Pinpoint the cell where the given text exists, returning its (x, y) midpoint coordinate. 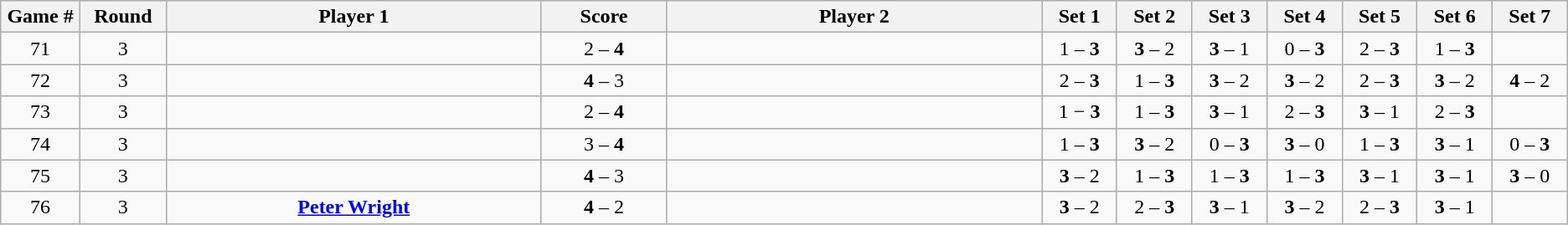
Player 1 (353, 17)
Player 2 (854, 17)
Set 6 (1455, 17)
Set 3 (1230, 17)
Game # (40, 17)
Set 1 (1080, 17)
72 (40, 80)
Score (603, 17)
71 (40, 49)
1 − 3 (1080, 112)
Peter Wright (353, 207)
Set 4 (1305, 17)
3 – 4 (603, 144)
Set 2 (1154, 17)
74 (40, 144)
76 (40, 207)
Set 5 (1380, 17)
Round (122, 17)
73 (40, 112)
75 (40, 176)
Set 7 (1529, 17)
